Provide the [x, y] coordinate of the cell's center where the given text is located.  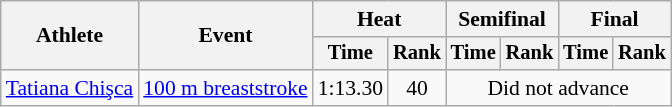
Event [225, 36]
1:13.30 [350, 88]
Tatiana Chişca [70, 88]
Semifinal [502, 19]
Heat [380, 19]
Athlete [70, 36]
Did not advance [558, 88]
40 [417, 88]
Final [614, 19]
100 m breaststroke [225, 88]
